Identify which cell holds the provided text, then report its [X, Y] central coordinate. 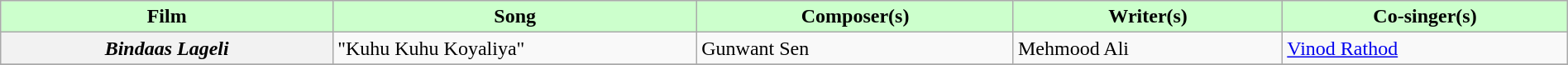
Bindaas Lageli [167, 48]
Co-singer(s) [1425, 17]
Song [515, 17]
Film [167, 17]
Gunwant Sen [855, 48]
Vinod Rathod [1425, 48]
Mehmood Ali [1148, 48]
Writer(s) [1148, 17]
Composer(s) [855, 17]
"Kuhu Kuhu Koyaliya" [515, 48]
